Capture the cell that displays the provided text and extract its [X, Y] central coordinate. 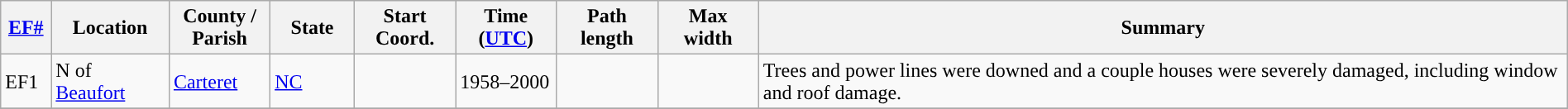
Carteret [219, 81]
Time (UTC) [506, 28]
EF# [26, 28]
Path length [607, 28]
1958–2000 [506, 81]
Location [111, 28]
NC [313, 81]
Summary [1163, 28]
State [313, 28]
Start Coord. [404, 28]
N of Beaufort [111, 81]
Max width [708, 28]
County / Parish [219, 28]
Trees and power lines were downed and a couple houses were severely damaged, including window and roof damage. [1163, 81]
EF1 [26, 81]
